Capture the cell that displays the provided text and extract its (X, Y) central coordinate. 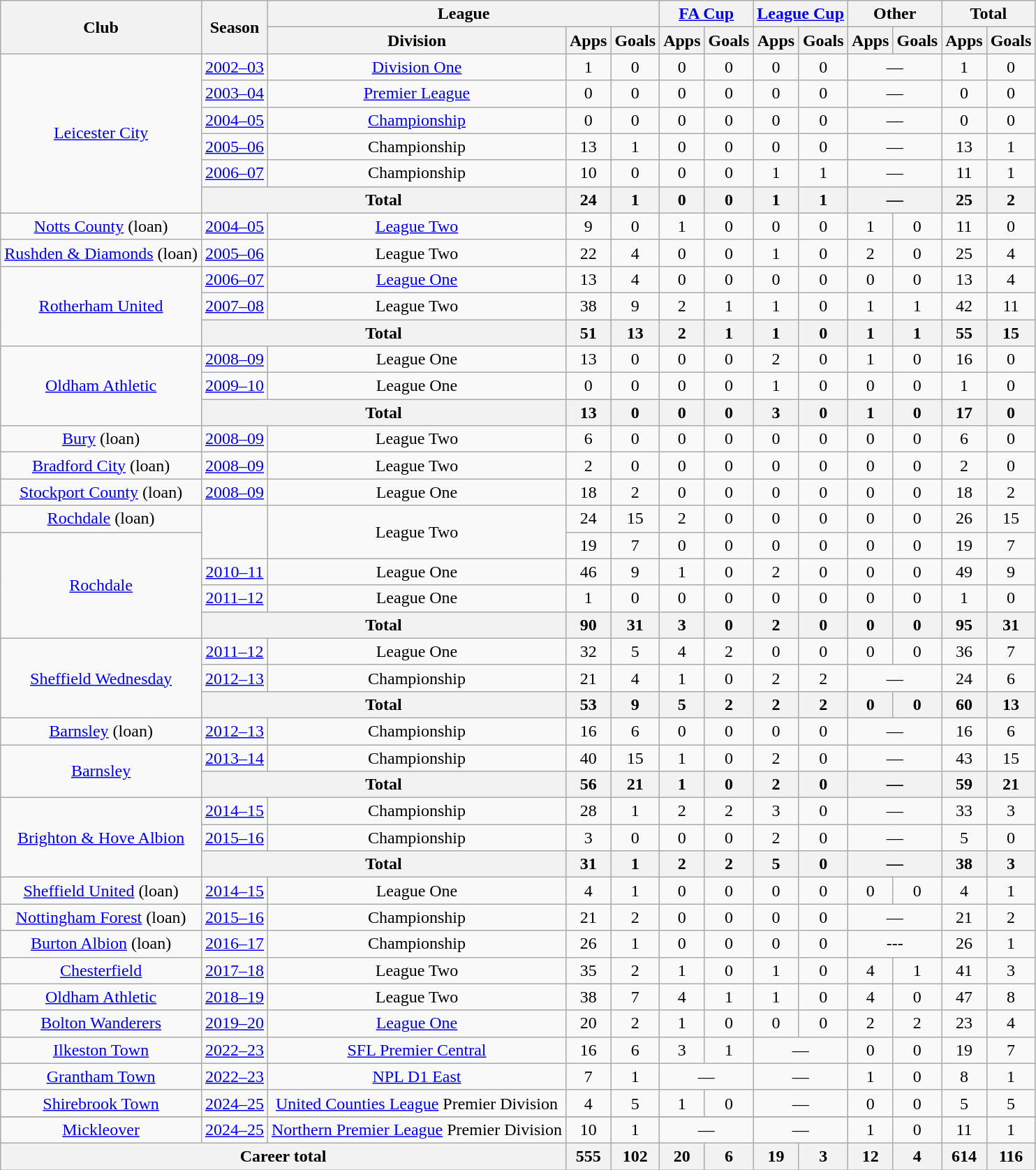
53 (588, 704)
Bury (loan) (101, 439)
Stockport County (loan) (101, 492)
102 (635, 1156)
60 (964, 704)
Northern Premier League Premier Division (417, 1130)
Sheffield United (loan) (101, 891)
Mickleover (101, 1130)
116 (1011, 1156)
Rochdale (loan) (101, 519)
2016–17 (235, 944)
Barnsley (101, 771)
League (464, 14)
28 (588, 811)
Shirebrook Town (101, 1103)
NPL D1 East (417, 1076)
17 (964, 413)
23 (964, 1023)
55 (964, 333)
Brighton & Hove Albion (101, 838)
2003–04 (235, 94)
League Cup (801, 14)
36 (964, 651)
2013–14 (235, 757)
Barnsley (loan) (101, 731)
Bradford City (loan) (101, 466)
555 (588, 1156)
Division One (417, 67)
2018–19 (235, 997)
Club (101, 27)
Career total (283, 1156)
Sheffield Wednesday (101, 678)
22 (588, 253)
2009–10 (235, 386)
Other (895, 14)
Ilkeston Town (101, 1050)
51 (588, 333)
47 (964, 997)
Rochdale (101, 585)
Nottingham Forest (loan) (101, 917)
United Counties League Premier Division (417, 1103)
2002–03 (235, 67)
33 (964, 811)
40 (588, 757)
56 (588, 785)
49 (964, 572)
Rotherham United (101, 306)
614 (964, 1156)
Burton Albion (loan) (101, 944)
2017–18 (235, 970)
46 (588, 572)
2010–11 (235, 572)
Grantham Town (101, 1076)
59 (964, 785)
Chesterfield (101, 970)
Bolton Wanderers (101, 1023)
2019–20 (235, 1023)
35 (588, 970)
Rushden & Diamonds (loan) (101, 253)
90 (588, 625)
95 (964, 625)
2007–08 (235, 306)
SFL Premier Central (417, 1050)
41 (964, 970)
Season (235, 27)
Division (417, 40)
Notts County (loan) (101, 226)
FA Cup (706, 14)
Premier League (417, 94)
42 (964, 306)
Leicester City (101, 133)
--- (895, 944)
12 (871, 1156)
43 (964, 757)
32 (588, 651)
